Scan for the cell matching the given text and deliver its [x, y] coordinate at center. 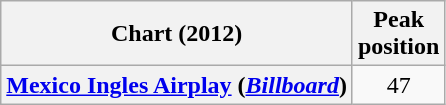
47 [398, 85]
Chart (2012) [177, 34]
Mexico Ingles Airplay (Billboard) [177, 85]
Peakposition [398, 34]
